Detect which cell encompasses the target text, then output its (x, y) center coordinate. 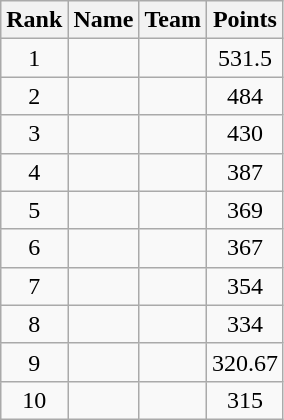
2 (34, 96)
7 (34, 286)
8 (34, 324)
367 (244, 248)
320.67 (244, 362)
369 (244, 210)
354 (244, 286)
3 (34, 134)
1 (34, 58)
Points (244, 20)
531.5 (244, 58)
Rank (34, 20)
315 (244, 400)
9 (34, 362)
387 (244, 172)
430 (244, 134)
Name (104, 20)
4 (34, 172)
334 (244, 324)
5 (34, 210)
10 (34, 400)
6 (34, 248)
484 (244, 96)
Team (173, 20)
